Pinpoint the cell where the given text exists, returning its (X, Y) midpoint coordinate. 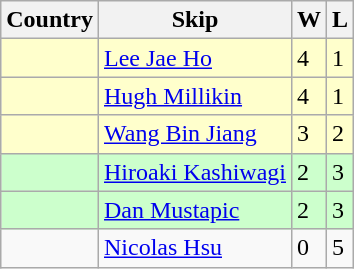
0 (310, 248)
Hiroaki Kashiwagi (194, 172)
Lee Jae Ho (194, 58)
Dan Mustapic (194, 210)
L (340, 20)
5 (340, 248)
Country (50, 20)
W (310, 20)
Skip (194, 20)
Nicolas Hsu (194, 248)
Hugh Millikin (194, 96)
Wang Bin Jiang (194, 134)
